Return [X, Y] of the center of cell containing provided text 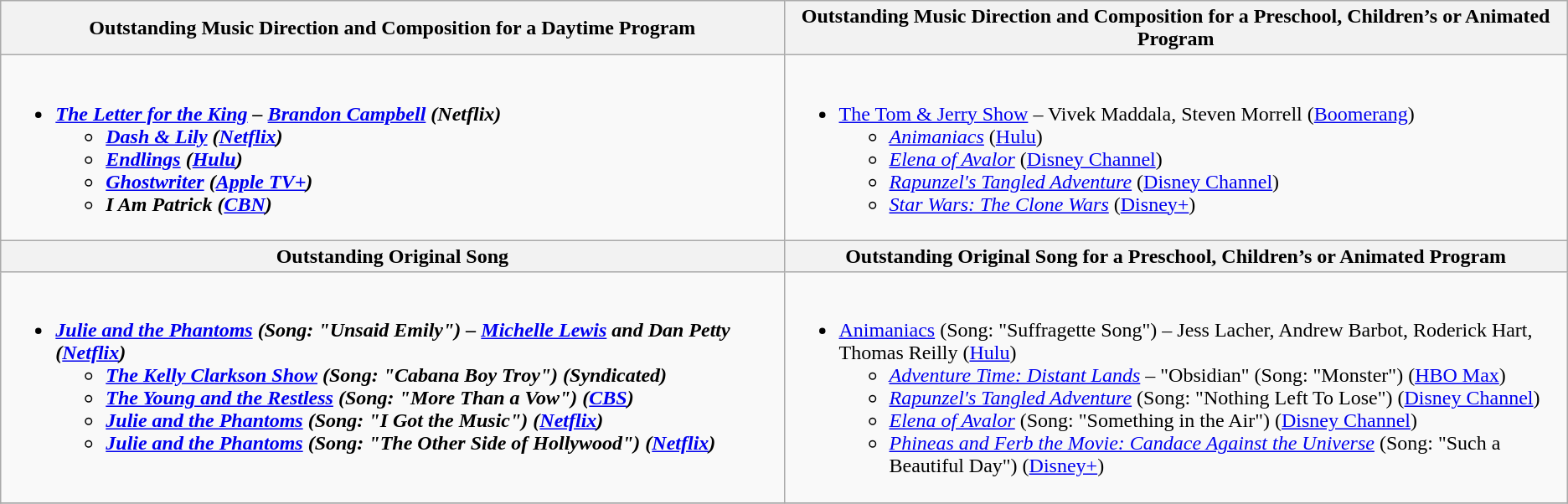
The Letter for the King – Brandon Campbell (Netflix)Dash & Lily (Netflix)Endlings (Hulu)Ghostwriter (Apple TV+)I Am Patrick (CBN) [392, 147]
Outstanding Music Direction and Composition for a Daytime Program [392, 28]
Outstanding Original Song for a Preschool, Children’s or Animated Program [1176, 256]
Outstanding Original Song [392, 256]
Outstanding Music Direction and Composition for a Preschool, Children’s or Animated Program [1176, 28]
